Extract the (X, Y) coordinate from the center of the cell holding the provided text.  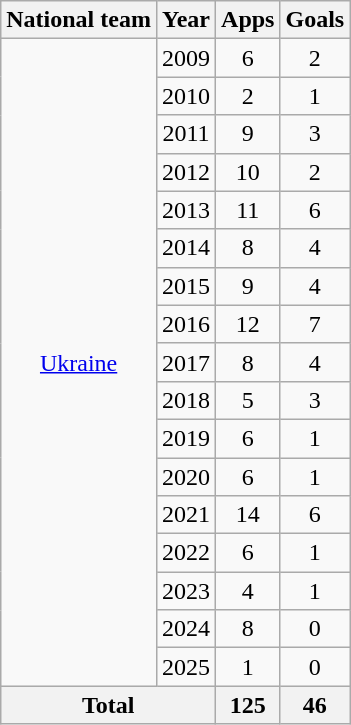
2012 (186, 172)
2020 (186, 477)
2025 (186, 667)
2009 (186, 58)
Apps (248, 20)
2024 (186, 629)
2014 (186, 248)
2016 (186, 324)
2017 (186, 362)
11 (248, 210)
2022 (186, 553)
46 (315, 705)
Ukraine (79, 362)
125 (248, 705)
2018 (186, 400)
2015 (186, 286)
2023 (186, 591)
2010 (186, 96)
Year (186, 20)
National team (79, 20)
2011 (186, 134)
Goals (315, 20)
5 (248, 400)
10 (248, 172)
2019 (186, 438)
12 (248, 324)
Total (108, 705)
2013 (186, 210)
2021 (186, 515)
14 (248, 515)
7 (315, 324)
